From the cell containing the given text, extract its center point as [x, y] coordinate. 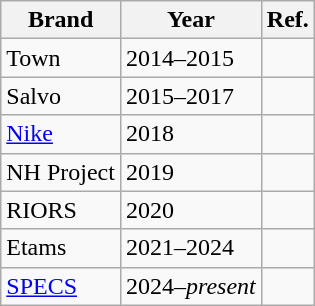
2021–2024 [190, 248]
Nike [61, 134]
RIORS [61, 210]
Etams [61, 248]
Salvo [61, 96]
Town [61, 58]
SPECS [61, 286]
2019 [190, 172]
2018 [190, 134]
Ref. [288, 20]
2015–2017 [190, 96]
2020 [190, 210]
Brand [61, 20]
NH Project [61, 172]
2014–2015 [190, 58]
2024–present [190, 286]
Year [190, 20]
